Scan for the cell matching the given text and deliver its [X, Y] coordinate at center. 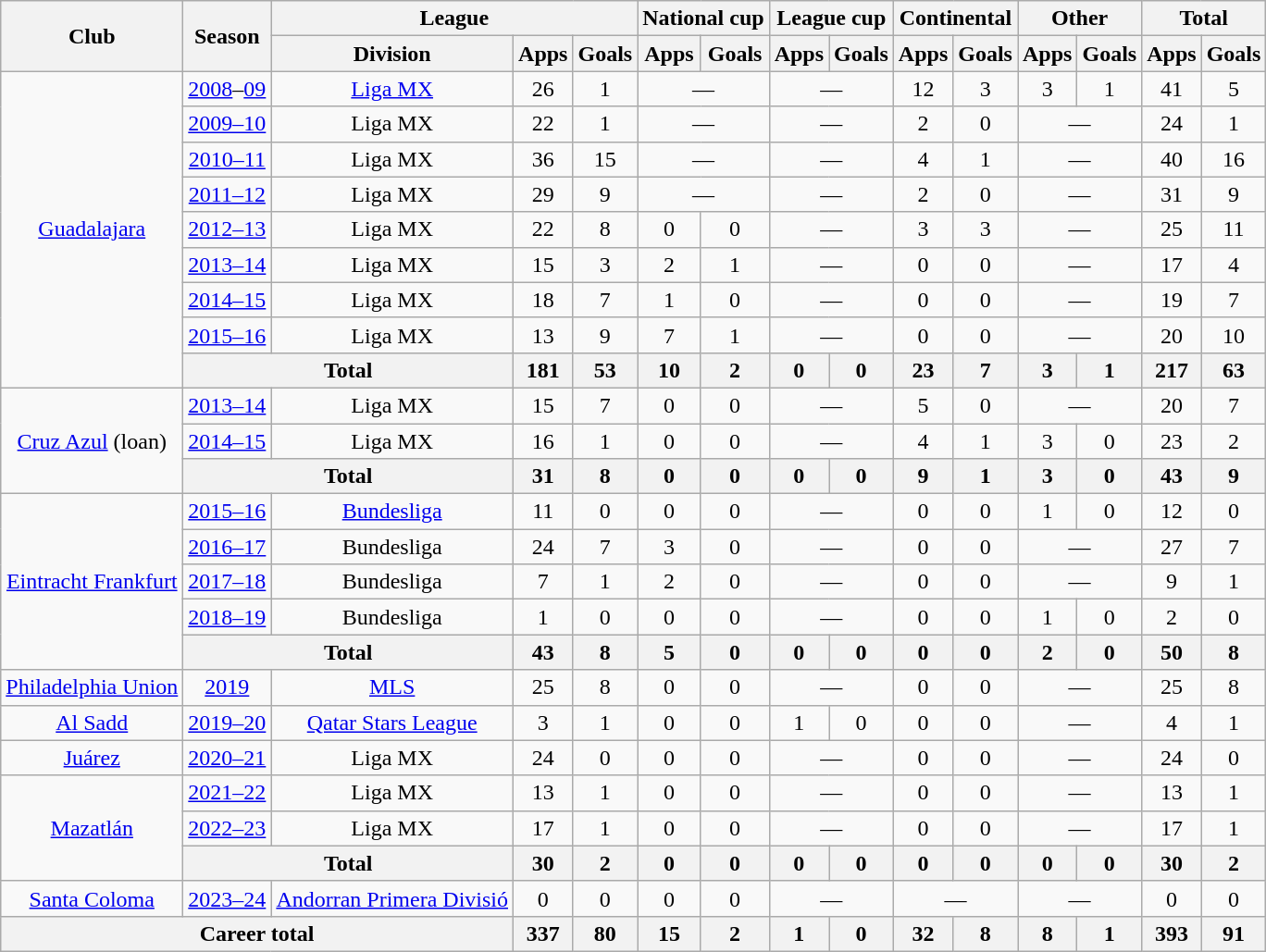
53 [605, 370]
Juárez [93, 758]
2008–09 [228, 89]
2021–22 [228, 793]
29 [543, 194]
Santa Coloma [93, 898]
National cup [703, 19]
Cruz Azul (loan) [93, 440]
Al Sadd [93, 723]
393 [1172, 933]
80 [605, 933]
Eintracht Frankfurt [93, 582]
Mazatlán [93, 828]
Other [1080, 19]
Andorran Primera Divisió [392, 898]
2017–18 [228, 582]
337 [543, 933]
41 [1172, 89]
2019–20 [228, 723]
Philadelphia Union [93, 687]
2018–19 [228, 617]
2012–13 [228, 229]
50 [1172, 652]
Continental [955, 19]
Club [93, 36]
League [454, 19]
2019 [228, 687]
Division [392, 54]
Career total [257, 933]
32 [923, 933]
Season [228, 36]
Qatar Stars League [392, 723]
2016–17 [228, 547]
League cup [831, 19]
2023–24 [228, 898]
2020–21 [228, 758]
91 [1234, 933]
2011–12 [228, 194]
63 [1234, 370]
2022–23 [228, 828]
MLS [392, 687]
40 [1172, 159]
2009–10 [228, 124]
36 [543, 159]
181 [543, 370]
Guadalajara [93, 229]
2010–11 [228, 159]
217 [1172, 370]
26 [543, 89]
19 [1172, 300]
18 [543, 300]
27 [1172, 547]
